Determine the (x, y) coordinate at the center of the cell enclosing the given text.  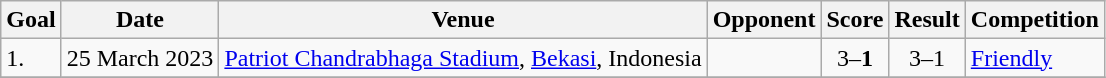
Result (927, 20)
1. (31, 58)
Opponent (764, 20)
Patriot Chandrabhaga Stadium, Bekasi, Indonesia (463, 58)
Friendly (1034, 58)
25 March 2023 (140, 58)
Goal (31, 20)
Date (140, 20)
Score (855, 20)
Venue (463, 20)
Competition (1034, 20)
